Pinpoint the cell where the given text exists, returning its (x, y) midpoint coordinate. 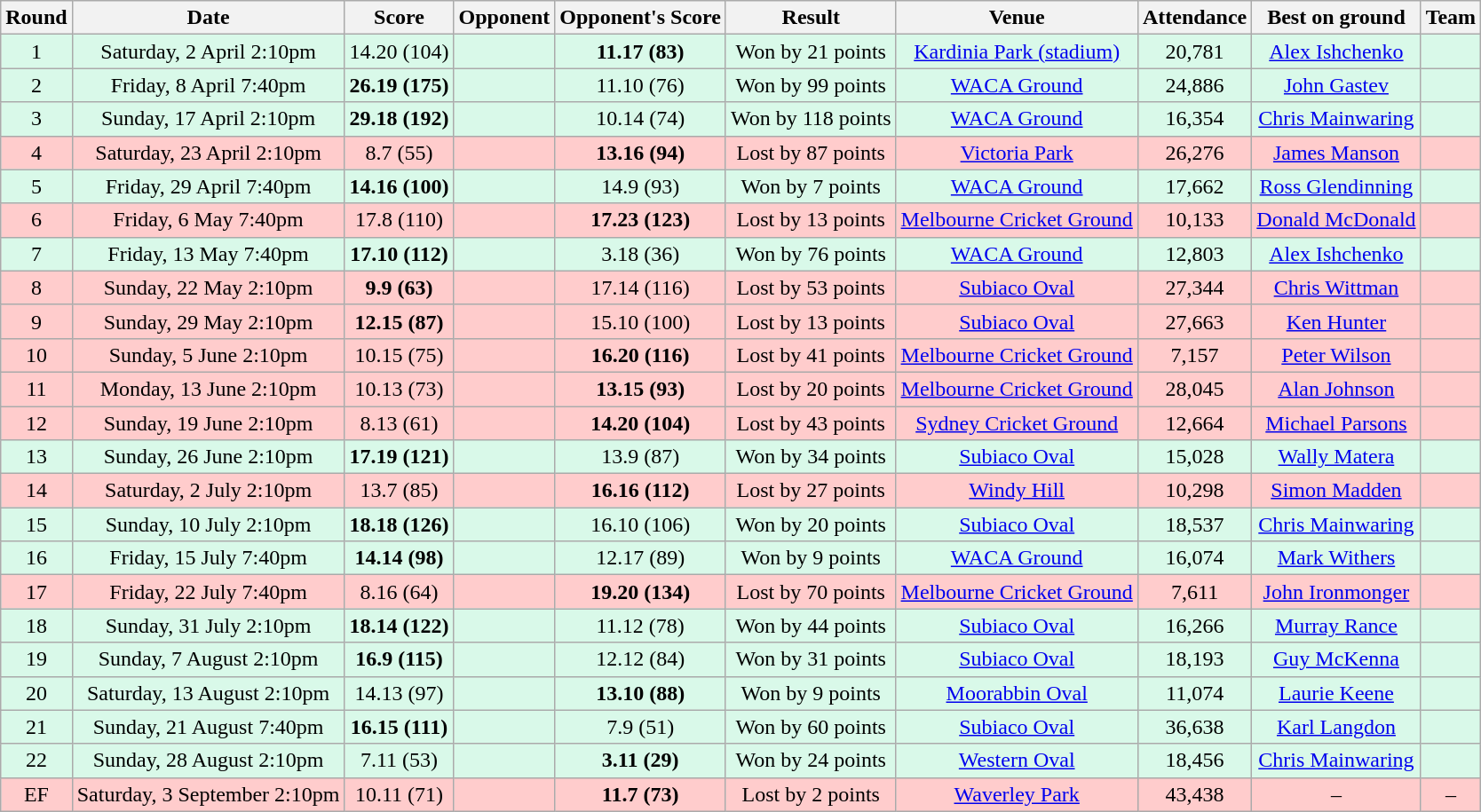
13.10 (88) (641, 693)
3 (36, 119)
9 (36, 321)
John Gastev (1336, 85)
10.13 (73) (400, 389)
14 (36, 491)
Sunday, 17 April 2:10pm (208, 119)
19 (36, 659)
Sunday, 22 May 2:10pm (208, 288)
Friday, 6 May 7:40pm (208, 220)
Sydney Cricket Ground (1017, 423)
Result (811, 18)
16,354 (1194, 119)
Lost by 43 points (811, 423)
Friday, 22 July 7:40pm (208, 592)
Best on ground (1336, 18)
26,276 (1194, 153)
Saturday, 2 July 2:10pm (208, 491)
Lost by 53 points (811, 288)
Friday, 8 April 7:40pm (208, 85)
7.9 (51) (641, 727)
Western Oval (1017, 761)
17.8 (110) (400, 220)
26.19 (175) (400, 85)
17.14 (116) (641, 288)
18.14 (122) (400, 626)
Sunday, 29 May 2:10pm (208, 321)
13 (36, 457)
18.18 (126) (400, 524)
Sunday, 21 August 7:40pm (208, 727)
Ross Glendinning (1336, 186)
24,886 (1194, 85)
Won by 60 points (811, 727)
15,028 (1194, 457)
14.16 (100) (400, 186)
Won by 7 points (811, 186)
16.16 (112) (641, 491)
Won by 34 points (811, 457)
11.7 (73) (641, 794)
Lost by 41 points (811, 355)
Lost by 87 points (811, 153)
14.14 (98) (400, 558)
Saturday, 2 April 2:10pm (208, 51)
16,266 (1194, 626)
17,662 (1194, 186)
Saturday, 3 September 2:10pm (208, 794)
16,074 (1194, 558)
Friday, 13 May 7:40pm (208, 254)
8.13 (61) (400, 423)
11.10 (76) (641, 85)
Won by 31 points (811, 659)
12 (36, 423)
Friday, 15 July 7:40pm (208, 558)
16.10 (106) (641, 524)
17.10 (112) (400, 254)
14.9 (93) (641, 186)
15 (36, 524)
Round (36, 18)
Chris Wittman (1336, 288)
12,664 (1194, 423)
Lost by 70 points (811, 592)
12.15 (87) (400, 321)
Mark Withers (1336, 558)
18 (36, 626)
10.11 (71) (400, 794)
Sunday, 28 August 2:10pm (208, 761)
12.12 (84) (641, 659)
14.13 (97) (400, 693)
10,298 (1194, 491)
Team (1451, 18)
4 (36, 153)
Saturday, 13 August 2:10pm (208, 693)
9.9 (63) (400, 288)
7,157 (1194, 355)
7 (36, 254)
17 (36, 592)
Karl Langdon (1336, 727)
2 (36, 85)
Sunday, 31 July 2:10pm (208, 626)
Won by 21 points (811, 51)
Venue (1017, 18)
13.9 (87) (641, 457)
Guy McKenna (1336, 659)
Won by 44 points (811, 626)
7.11 (53) (400, 761)
13.16 (94) (641, 153)
EF (36, 794)
8 (36, 288)
3.18 (36) (641, 254)
Lost by 20 points (811, 389)
18,456 (1194, 761)
Score (400, 18)
Laurie Keene (1336, 693)
11.12 (78) (641, 626)
27,344 (1194, 288)
13.15 (93) (641, 389)
18,193 (1194, 659)
Peter Wilson (1336, 355)
Sunday, 7 August 2:10pm (208, 659)
28,045 (1194, 389)
16.20 (116) (641, 355)
36,638 (1194, 727)
5 (36, 186)
12,803 (1194, 254)
43,438 (1194, 794)
13.7 (85) (400, 491)
10,133 (1194, 220)
11 (36, 389)
19.20 (134) (641, 592)
Monday, 13 June 2:10pm (208, 389)
Ken Hunter (1336, 321)
7,611 (1194, 592)
John Ironmonger (1336, 592)
Donald McDonald (1336, 220)
16.15 (111) (400, 727)
Murray Rance (1336, 626)
Opponent's Score (641, 18)
Simon Madden (1336, 491)
17.23 (123) (641, 220)
18,537 (1194, 524)
Wally Matera (1336, 457)
10 (36, 355)
16.9 (115) (400, 659)
6 (36, 220)
James Manson (1336, 153)
Won by 99 points (811, 85)
22 (36, 761)
16 (36, 558)
Sunday, 19 June 2:10pm (208, 423)
Kardinia Park (stadium) (1017, 51)
12.17 (89) (641, 558)
Michael Parsons (1336, 423)
1 (36, 51)
11.17 (83) (641, 51)
Date (208, 18)
27,663 (1194, 321)
10.14 (74) (641, 119)
29.18 (192) (400, 119)
Saturday, 23 April 2:10pm (208, 153)
Alan Johnson (1336, 389)
3.11 (29) (641, 761)
Victoria Park (1017, 153)
Moorabbin Oval (1017, 693)
20 (36, 693)
Waverley Park (1017, 794)
10.15 (75) (400, 355)
Won by 24 points (811, 761)
Sunday, 26 June 2:10pm (208, 457)
Lost by 2 points (811, 794)
8.16 (64) (400, 592)
15.10 (100) (641, 321)
Won by 76 points (811, 254)
11,074 (1194, 693)
17.19 (121) (400, 457)
Sunday, 5 June 2:10pm (208, 355)
Won by 20 points (811, 524)
Attendance (1194, 18)
Sunday, 10 July 2:10pm (208, 524)
Won by 118 points (811, 119)
8.7 (55) (400, 153)
20,781 (1194, 51)
Opponent (504, 18)
Lost by 27 points (811, 491)
Windy Hill (1017, 491)
21 (36, 727)
Friday, 29 April 7:40pm (208, 186)
